For the text-containing cell, return its midpoint in [X, Y] coordinate format. 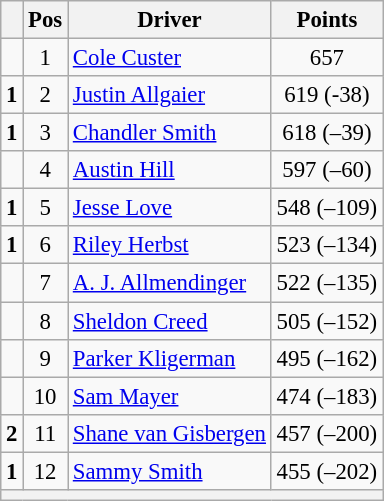
597 (–60) [326, 170]
12 [46, 471]
523 (–134) [326, 245]
Cole Custer [170, 58]
619 (-38) [326, 95]
11 [46, 433]
8 [46, 321]
A. J. Allmendinger [170, 283]
522 (–135) [326, 283]
548 (–109) [326, 208]
474 (–183) [326, 396]
3 [46, 133]
9 [46, 358]
Sheldon Creed [170, 321]
Parker Kligerman [170, 358]
457 (–200) [326, 433]
Austin Hill [170, 170]
7 [46, 283]
Points [326, 20]
618 (–39) [326, 133]
10 [46, 396]
5 [46, 208]
657 [326, 58]
Shane van Gisbergen [170, 433]
4 [46, 170]
Riley Herbst [170, 245]
Sammy Smith [170, 471]
6 [46, 245]
Jesse Love [170, 208]
Driver [170, 20]
Justin Allgaier [170, 95]
Chandler Smith [170, 133]
495 (–162) [326, 358]
Pos [46, 20]
505 (–152) [326, 321]
455 (–202) [326, 471]
Sam Mayer [170, 396]
